Pinpoint the cell where the given text exists, returning its [X, Y] midpoint coordinate. 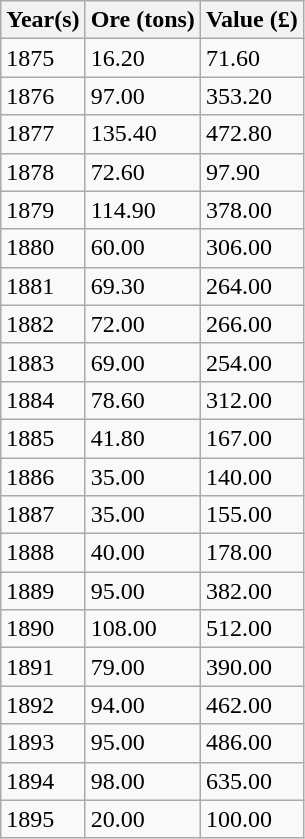
1889 [43, 591]
72.60 [142, 172]
1888 [43, 553]
312.00 [252, 400]
69.30 [142, 286]
71.60 [252, 58]
69.00 [142, 362]
167.00 [252, 438]
155.00 [252, 515]
135.40 [142, 134]
1893 [43, 743]
264.00 [252, 286]
1883 [43, 362]
1895 [43, 819]
98.00 [142, 781]
140.00 [252, 477]
1894 [43, 781]
79.00 [142, 667]
1881 [43, 286]
Ore (tons) [142, 20]
16.20 [142, 58]
1878 [43, 172]
1876 [43, 96]
1886 [43, 477]
72.00 [142, 324]
20.00 [142, 819]
462.00 [252, 705]
78.60 [142, 400]
1879 [43, 210]
1891 [43, 667]
97.00 [142, 96]
306.00 [252, 248]
1890 [43, 629]
Value (£) [252, 20]
390.00 [252, 667]
635.00 [252, 781]
472.80 [252, 134]
94.00 [142, 705]
353.20 [252, 96]
1880 [43, 248]
1885 [43, 438]
254.00 [252, 362]
41.80 [142, 438]
1882 [43, 324]
114.90 [142, 210]
1875 [43, 58]
378.00 [252, 210]
97.90 [252, 172]
178.00 [252, 553]
266.00 [252, 324]
60.00 [142, 248]
1877 [43, 134]
1884 [43, 400]
100.00 [252, 819]
382.00 [252, 591]
Year(s) [43, 20]
108.00 [142, 629]
1892 [43, 705]
1887 [43, 515]
512.00 [252, 629]
40.00 [142, 553]
486.00 [252, 743]
